Find where the given text appears and provide that cell's center as [x, y] coordinate. 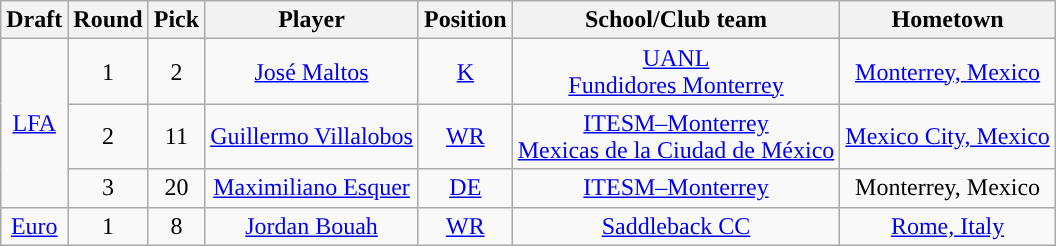
José Maltos [312, 72]
School/Club team [676, 20]
Saddleback CC [676, 226]
Rome, Italy [948, 226]
Draft [34, 20]
ITESM–Monterrey [676, 188]
Hometown [948, 20]
Round [108, 20]
UANLFundidores Monterrey [676, 72]
LFA [34, 123]
Maximiliano Esquer [312, 188]
Guillermo Villalobos [312, 136]
Jordan Bouah [312, 226]
11 [176, 136]
Pick [176, 20]
K [465, 72]
Position [465, 20]
20 [176, 188]
DE [465, 188]
Euro [34, 226]
Mexico City, Mexico [948, 136]
8 [176, 226]
Player [312, 20]
3 [108, 188]
ITESM–MonterreyMexicas de la Ciudad de México [676, 136]
